Locate the cell with the specified text and output its (X, Y) center coordinate. 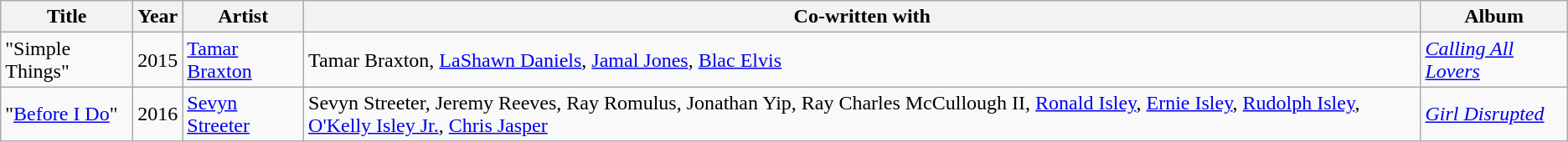
Album (1494, 17)
Tamar Braxton (243, 60)
Tamar Braxton, LaShawn Daniels, Jamal Jones, Blac Elvis (863, 60)
Co-written with (863, 17)
Title (67, 17)
Girl Disrupted (1494, 114)
2016 (157, 114)
Artist (243, 17)
Calling All Lovers (1494, 60)
Sevyn Streeter (243, 114)
"Simple Things" (67, 60)
2015 (157, 60)
Year (157, 17)
"Before I Do" (67, 114)
